Scan for the cell matching the given text and deliver its [X, Y] coordinate at center. 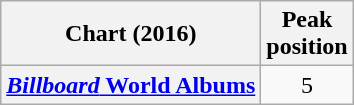
5 [307, 85]
Peakposition [307, 34]
Chart (2016) [131, 34]
Billboard World Albums [131, 85]
